Output the (X, Y) coordinate of the center of the cell containing the given text.  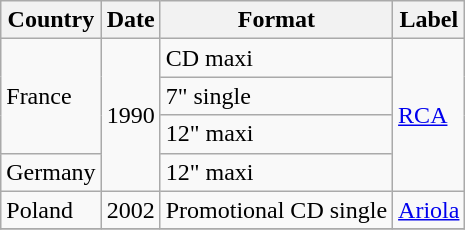
Germany (51, 172)
Promotional CD single (276, 210)
Country (51, 20)
Date (130, 20)
2002 (130, 210)
7" single (276, 96)
Label (429, 20)
CD maxi (276, 58)
Format (276, 20)
Poland (51, 210)
France (51, 96)
RCA (429, 115)
1990 (130, 115)
Ariola (429, 210)
